Determine the (X, Y) coordinate at the center of the cell enclosing the given text.  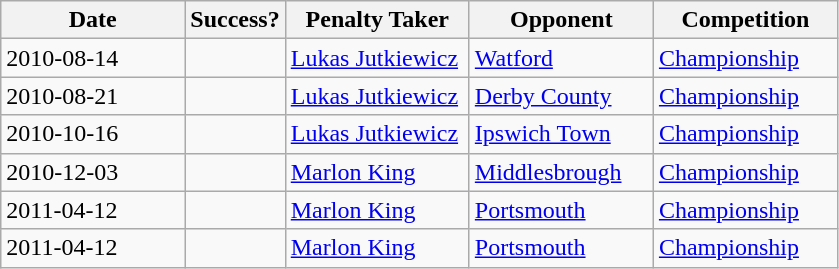
2010-10-16 (93, 134)
Middlesbrough (561, 172)
2010-08-21 (93, 96)
2010-12-03 (93, 172)
Success? (235, 20)
Penalty Taker (377, 20)
Competition (745, 20)
Watford (561, 58)
Derby County (561, 96)
Ipswich Town (561, 134)
2010-08-14 (93, 58)
Date (93, 20)
Opponent (561, 20)
